Pinpoint the cell where the given text exists, returning its (X, Y) midpoint coordinate. 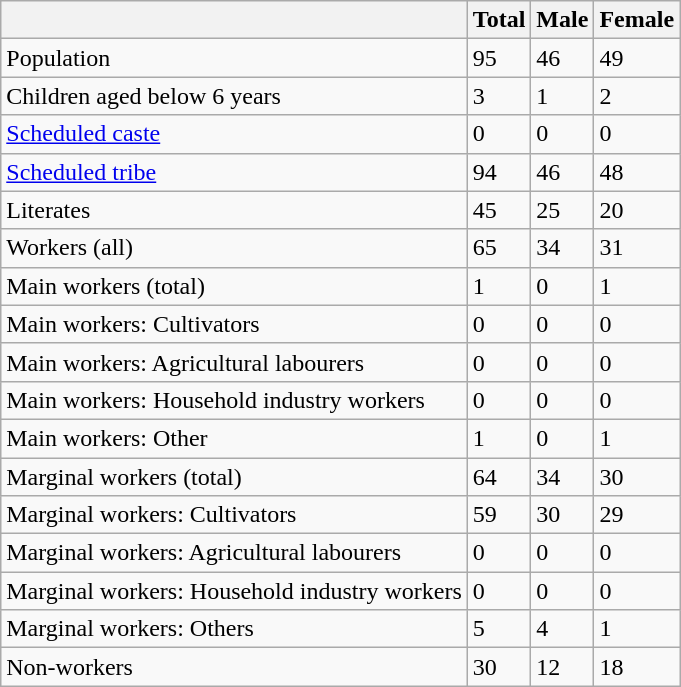
2 (637, 96)
Children aged below 6 years (234, 96)
3 (499, 96)
65 (499, 248)
29 (637, 515)
Male (562, 20)
45 (499, 210)
Workers (all) (234, 248)
5 (499, 629)
18 (637, 667)
Marginal workers: Household industry workers (234, 591)
Population (234, 58)
Main workers (total) (234, 286)
Non-workers (234, 667)
Marginal workers: Others (234, 629)
4 (562, 629)
12 (562, 667)
Total (499, 20)
49 (637, 58)
48 (637, 172)
Literates (234, 210)
Female (637, 20)
Main workers: Household industry workers (234, 400)
31 (637, 248)
Marginal workers (total) (234, 477)
95 (499, 58)
64 (499, 477)
Main workers: Agricultural labourers (234, 362)
20 (637, 210)
Marginal workers: Cultivators (234, 515)
59 (499, 515)
94 (499, 172)
Marginal workers: Agricultural labourers (234, 553)
Scheduled tribe (234, 172)
Main workers: Cultivators (234, 324)
Main workers: Other (234, 438)
Scheduled caste (234, 134)
25 (562, 210)
